Return [x, y] of the center of cell containing provided text 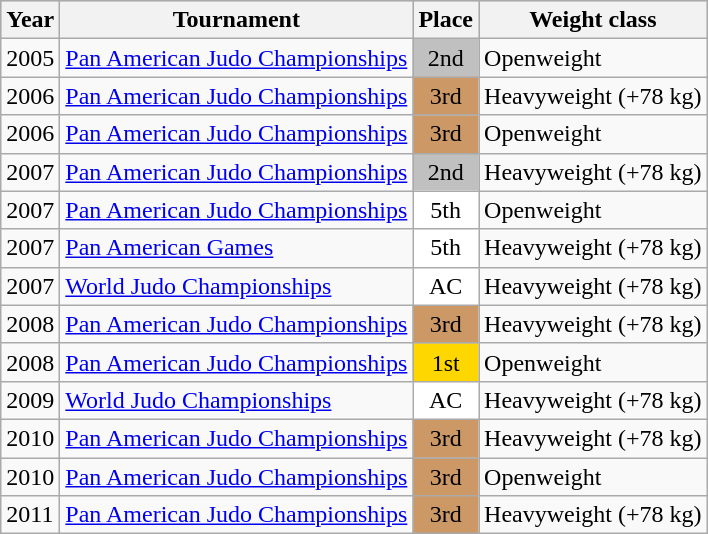
Place [446, 20]
2009 [30, 400]
Tournament [236, 20]
Weight class [594, 20]
2005 [30, 58]
2011 [30, 515]
Year [30, 20]
Pan American Games [236, 248]
1st [446, 362]
